Output the (X, Y) coordinate of the center of the cell containing the given text.  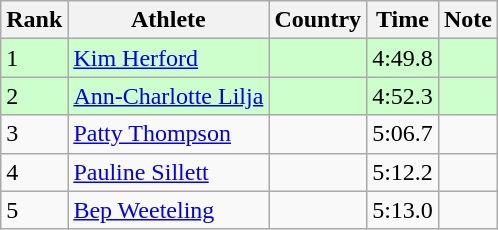
5:06.7 (403, 134)
4:52.3 (403, 96)
5:12.2 (403, 172)
4:49.8 (403, 58)
5 (34, 210)
4 (34, 172)
Kim Herford (168, 58)
Rank (34, 20)
Note (468, 20)
Athlete (168, 20)
Ann-Charlotte Lilja (168, 96)
5:13.0 (403, 210)
2 (34, 96)
Time (403, 20)
Bep Weeteling (168, 210)
Pauline Sillett (168, 172)
3 (34, 134)
1 (34, 58)
Patty Thompson (168, 134)
Country (318, 20)
